Determine the [X, Y] coordinate at the center of the cell enclosing the given text.  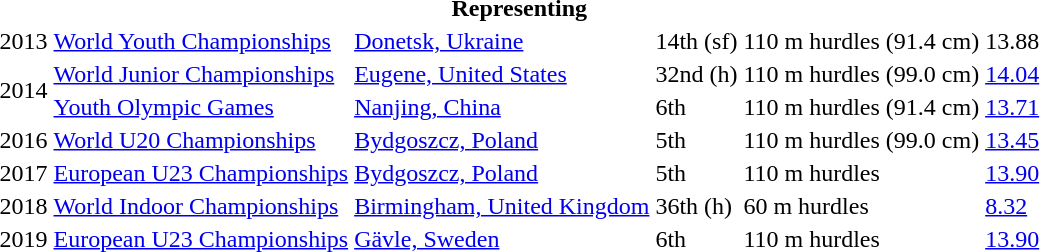
European U23 Championships [201, 173]
110 m hurdles [862, 173]
60 m hurdles [862, 206]
Youth Olympic Games [201, 107]
World U20 Championships [201, 140]
14th (sf) [696, 41]
Donetsk, Ukraine [502, 41]
World Youth Championships [201, 41]
6th [696, 107]
36th (h) [696, 206]
World Indoor Championships [201, 206]
Nanjing, China [502, 107]
World Junior Championships [201, 74]
Birmingham, United Kingdom [502, 206]
Eugene, United States [502, 74]
32nd (h) [696, 74]
